Search for the cell housing the specified text and yield its (x, y) center coordinate. 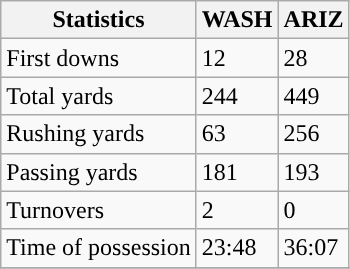
2 (237, 210)
12 (237, 58)
23:48 (237, 248)
256 (314, 134)
181 (237, 172)
0 (314, 210)
Turnovers (99, 210)
244 (237, 96)
Passing yards (99, 172)
193 (314, 172)
36:07 (314, 248)
28 (314, 58)
WASH (237, 20)
ARIZ (314, 20)
63 (237, 134)
449 (314, 96)
Statistics (99, 20)
Rushing yards (99, 134)
First downs (99, 58)
Total yards (99, 96)
Time of possession (99, 248)
